Identify which cell holds the provided text, then report its [x, y] central coordinate. 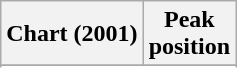
Peakposition [189, 34]
Chart (2001) [72, 34]
